Find where the given text appears and provide that cell's center as [x, y] coordinate. 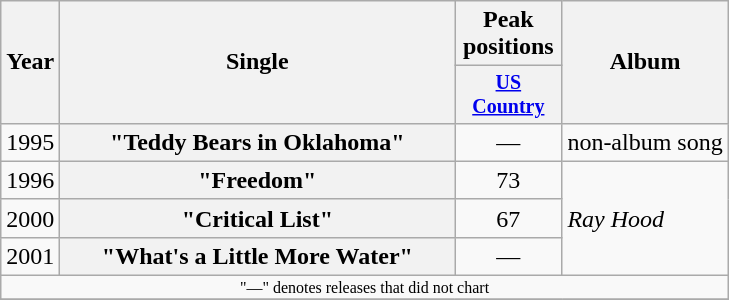
"Freedom" [258, 180]
"Critical List" [258, 218]
US Country [508, 94]
non-album song [645, 142]
"What's a Little More Water" [258, 256]
Album [645, 62]
Year [30, 62]
73 [508, 180]
Ray Hood [645, 218]
2000 [30, 218]
Peak positions [508, 34]
Single [258, 62]
2001 [30, 256]
1995 [30, 142]
"—" denotes releases that did not chart [364, 288]
67 [508, 218]
1996 [30, 180]
"Teddy Bears in Oklahoma" [258, 142]
